Return [X, Y] of the center of cell containing provided text 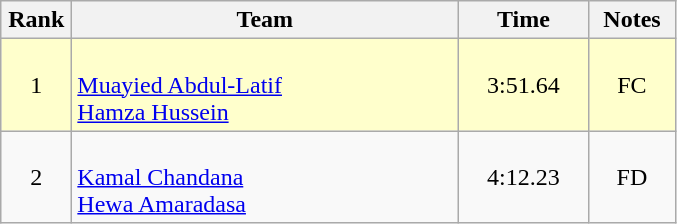
3:51.64 [524, 85]
4:12.23 [524, 177]
Rank [36, 20]
FD [632, 177]
Notes [632, 20]
Kamal ChandanaHewa Amaradasa [265, 177]
Team [265, 20]
FC [632, 85]
2 [36, 177]
Muayied Abdul-LatifHamza Hussein [265, 85]
1 [36, 85]
Time [524, 20]
